Search for the cell housing the specified text and yield its [X, Y] center coordinate. 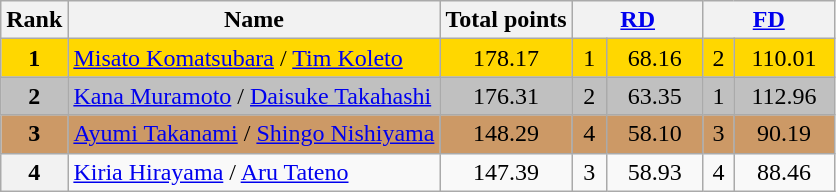
Ayumi Takanami / Shingo Nishiyama [254, 134]
148.29 [506, 134]
Kiria Hirayama / Aru Tateno [254, 172]
58.93 [654, 172]
58.10 [654, 134]
Name [254, 20]
88.46 [784, 172]
90.19 [784, 134]
176.31 [506, 96]
Total points [506, 20]
147.39 [506, 172]
112.96 [784, 96]
110.01 [784, 58]
68.16 [654, 58]
63.35 [654, 96]
Misato Komatsubara / Tim Koleto [254, 58]
178.17 [506, 58]
FD [768, 20]
Rank [34, 20]
RD [638, 20]
Kana Muramoto / Daisuke Takahashi [254, 96]
